Determine the (X, Y) coordinate at the center of the cell enclosing the given text.  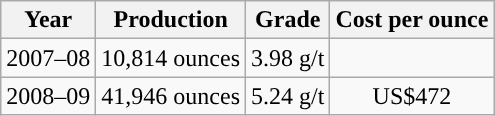
2007–08 (48, 58)
Grade (288, 20)
Cost per ounce (412, 20)
Year (48, 20)
2008–09 (48, 96)
41,946 ounces (171, 96)
Production (171, 20)
3.98 g/t (288, 58)
5.24 g/t (288, 96)
US$472 (412, 96)
10,814 ounces (171, 58)
